Return the (X, Y) coordinate for the center point of the cell that contains the specified text.  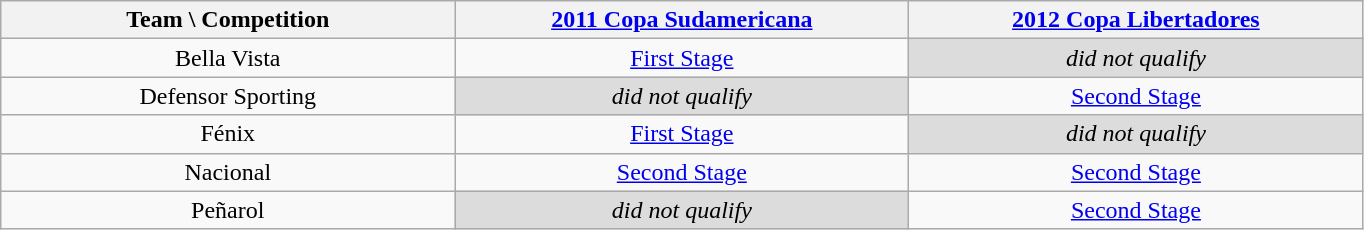
Nacional (228, 172)
Defensor Sporting (228, 96)
Team \ Competition (228, 20)
Fénix (228, 134)
Peñarol (228, 210)
2011 Copa Sudamericana (682, 20)
Bella Vista (228, 58)
2012 Copa Libertadores (1136, 20)
